Provide the (X, Y) coordinate of the cell's center where the given text is located.  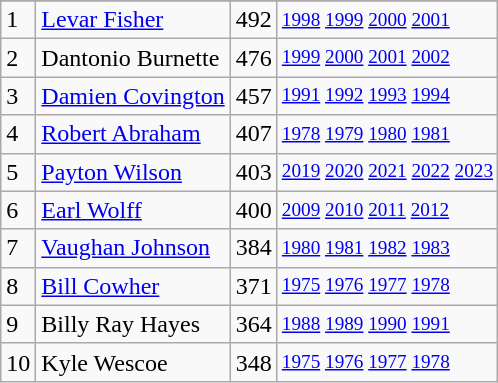
364 (254, 324)
Bill Cowher (133, 286)
4 (18, 134)
8 (18, 286)
9 (18, 324)
10 (18, 362)
Robert Abraham (133, 134)
371 (254, 286)
1978 1979 1980 1981 (387, 134)
Kyle Wescoe (133, 362)
1999 2000 2001 2002 (387, 58)
6 (18, 210)
457 (254, 96)
5 (18, 172)
2 (18, 58)
2009 2010 2011 2012 (387, 210)
1 (18, 20)
1988 1989 1990 1991 (387, 324)
Dantonio Burnette (133, 58)
Billy Ray Hayes (133, 324)
Earl Wolff (133, 210)
7 (18, 248)
Levar Fisher (133, 20)
403 (254, 172)
Payton Wilson (133, 172)
Damien Covington (133, 96)
1998 1999 2000 2001 (387, 20)
Vaughan Johnson (133, 248)
348 (254, 362)
1980 1981 1982 1983 (387, 248)
400 (254, 210)
476 (254, 58)
2019 2020 2021 2022 2023 (387, 172)
3 (18, 96)
492 (254, 20)
384 (254, 248)
407 (254, 134)
1991 1992 1993 1994 (387, 96)
